Return (X, Y) of the center of cell containing provided text 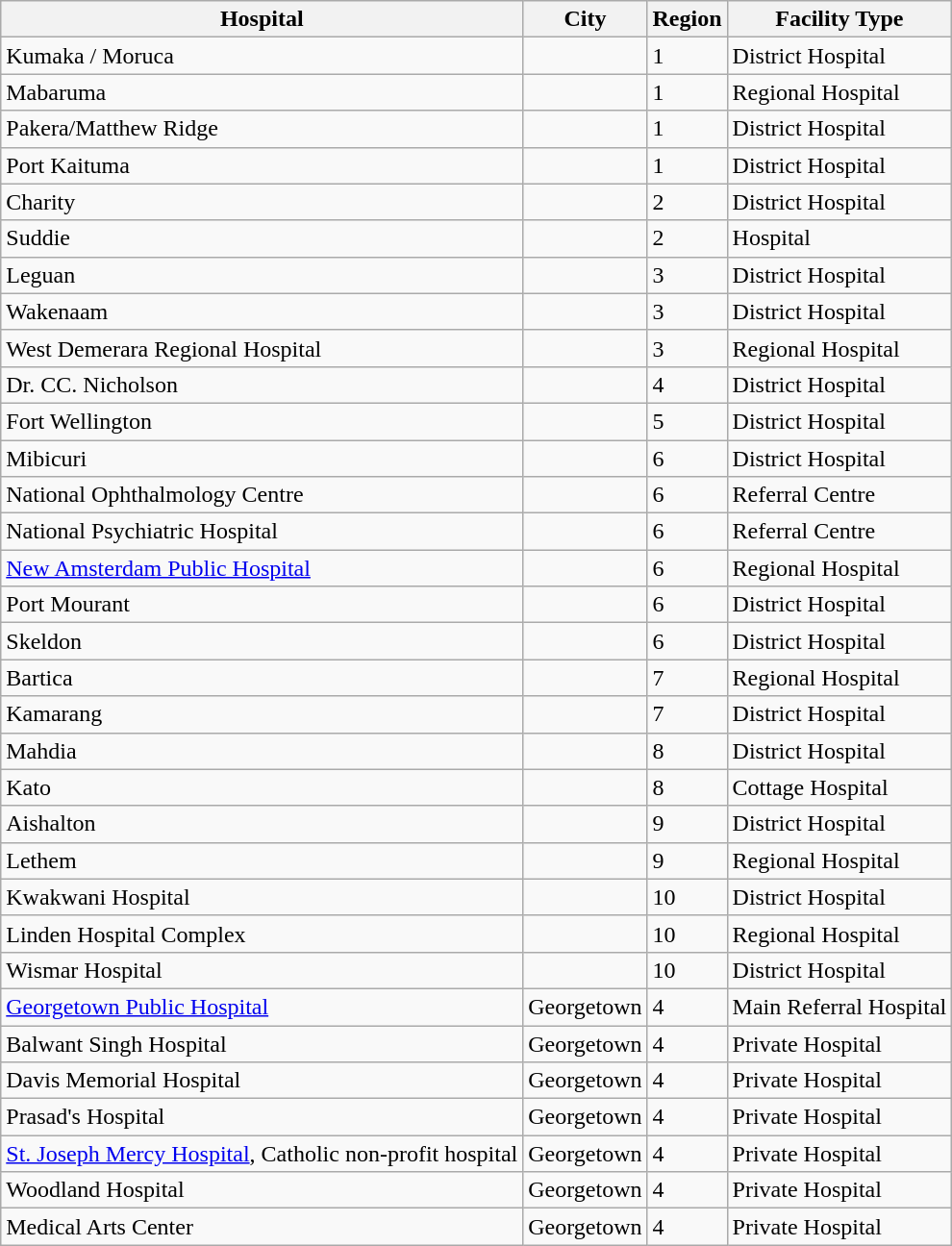
Charity (262, 202)
Port Mourant (262, 605)
Georgetown Public Hospital (262, 1007)
Davis Memorial Hospital (262, 1081)
Dr. CC. Nicholson (262, 385)
Cottage Hospital (839, 787)
New Amsterdam Public Hospital (262, 568)
National Ophthalmology Centre (262, 495)
Mahdia (262, 751)
Kato (262, 787)
Suddie (262, 238)
National Psychiatric Hospital (262, 532)
Skeldon (262, 641)
Leguan (262, 275)
Balwant Singh Hospital (262, 1043)
Lethem (262, 860)
Fort Wellington (262, 421)
West Demerara Regional Hospital (262, 348)
St. Joseph Mercy Hospital, Catholic non-profit hospital (262, 1154)
Kumaka / Moruca (262, 56)
Kwakwani Hospital (262, 897)
Region (687, 19)
Pakera/Matthew Ridge (262, 129)
Facility Type (839, 19)
Woodland Hospital (262, 1190)
Medical Arts Center (262, 1227)
Port Kaituma (262, 165)
Main Referral Hospital (839, 1007)
Prasad's Hospital (262, 1117)
Wakenaam (262, 311)
Mibicuri (262, 459)
Mabaruma (262, 92)
Wismar Hospital (262, 970)
Aishalton (262, 824)
Bartica (262, 678)
Linden Hospital Complex (262, 934)
Kamarang (262, 714)
5 (687, 421)
City (585, 19)
